Scan for the cell matching the given text and deliver its [X, Y] coordinate at center. 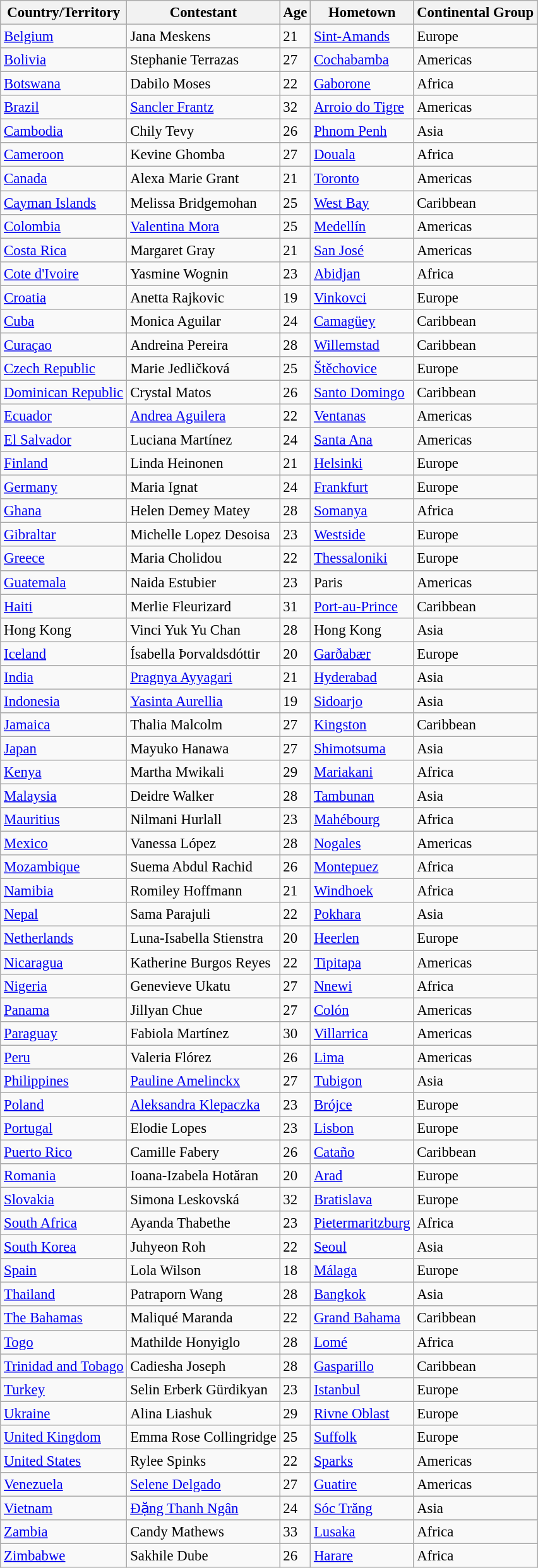
Peru [64, 1057]
Japan [64, 748]
Merlie Fleurizard [203, 606]
Mahébourg [362, 820]
Maliqué Maranda [203, 1319]
Pragnya Ayyagari [203, 678]
Cayman Islands [64, 203]
Istanbul [362, 1389]
Tipitapa [362, 962]
Alexa Marie Grant [203, 179]
Guatire [362, 1485]
Puerto Rico [64, 1152]
Bangkok [362, 1295]
Emma Rose Collingridge [203, 1437]
Contestant [203, 13]
Bratislava [362, 1200]
33 [296, 1532]
Ísabella Þorvaldsdóttir [203, 654]
Katherine Burgos Reyes [203, 962]
Cadiesha Joseph [203, 1366]
Alina Liashuk [203, 1413]
Colón [362, 1010]
Naida Estubier [203, 582]
Nicaragua [64, 962]
Bolivia [64, 60]
Sint-Amands [362, 37]
Venezuela [64, 1485]
Cote d'Ivoire [64, 273]
Tambunan [362, 796]
Ukraine [64, 1413]
Michelle Lopez Desoisa [203, 535]
Romania [64, 1176]
Rivne Oblast [362, 1413]
Kingston [362, 725]
Elodie Lopes [203, 1128]
Curaçao [64, 345]
Pietermaritzburg [362, 1223]
Togo [64, 1342]
Nepal [64, 915]
Villarrica [362, 1033]
Medellín [362, 226]
Costa Rica [64, 250]
Finland [64, 464]
Turkey [64, 1389]
Greece [64, 559]
Paris [362, 582]
Genevieve Ukatu [203, 986]
Thailand [64, 1295]
30 [296, 1033]
Pokhara [362, 915]
Santa Ana [362, 440]
Port-au-Prince [362, 606]
Chily Tevy [203, 131]
Croatia [64, 297]
Nogales [362, 844]
Gaborone [362, 84]
Age [296, 13]
Haiti [64, 606]
Stephanie Terrazas [203, 60]
Thessaloniki [362, 559]
Camagüey [362, 321]
Selene Delgado [203, 1485]
Grand Bahama [362, 1319]
Anetta Rajkovic [203, 297]
Cataño [362, 1152]
Namibia [64, 891]
Ecuador [64, 416]
Gasparillo [362, 1366]
Heerlen [362, 938]
Continental Group [475, 13]
Country/Territory [64, 13]
Deidre Walker [203, 796]
Sparks [362, 1461]
Valeria Flórez [203, 1057]
Ioana-Izabela Hotăran [203, 1176]
The Bahamas [64, 1319]
Sama Parajuli [203, 915]
Paraguay [64, 1033]
Vietnam [64, 1508]
Vanessa López [203, 844]
Hometown [362, 13]
Simona Leskovská [203, 1200]
Windhoek [362, 891]
Lusaka [362, 1532]
Vinci Yuk Yu Chan [203, 630]
Margaret Gray [203, 250]
Sóc Trăng [362, 1508]
Lisbon [362, 1128]
Somanya [362, 511]
San José [362, 250]
Crystal Matos [203, 392]
Germany [64, 488]
Maria Cholidou [203, 559]
Monica Aguilar [203, 321]
Yasmine Wognin [203, 273]
El Salvador [64, 440]
Panama [64, 1010]
Suema Abdul Rachid [203, 867]
Luna-Isabella Stienstra [203, 938]
Belgium [64, 37]
Valentina Mora [203, 226]
Marie Jedličková [203, 369]
Zambia [64, 1532]
Poland [64, 1104]
Mathilde Honyiglo [203, 1342]
Colombia [64, 226]
Nigeria [64, 986]
South Africa [64, 1223]
Jana Meskens [203, 37]
Westside [362, 535]
Vinkovci [362, 297]
Nilmani Hurlall [203, 820]
Pauline Amelinckx [203, 1081]
Hyderabad [362, 678]
Camille Fabery [203, 1152]
Đặng Thanh Ngân [203, 1508]
Harare [362, 1556]
Suffolk [362, 1437]
Arroio do Tigre [362, 107]
Maria Ignat [203, 488]
Netherlands [64, 938]
Štěchovice [362, 369]
Indonesia [64, 701]
Ayanda Thabethe [203, 1223]
Jillyan Chue [203, 1010]
Juhyeon Roh [203, 1247]
Fabiola Martínez [203, 1033]
Lomé [362, 1342]
Cameroon [64, 155]
Helsinki [362, 464]
Cuba [64, 321]
Lola Wilson [203, 1271]
Shimotsuma [362, 748]
18 [296, 1271]
Melissa Bridgemohan [203, 203]
Toronto [362, 179]
Yasinta Aurellia [203, 701]
Candy Mathews [203, 1532]
Brazil [64, 107]
Nnewi [362, 986]
Jamaica [64, 725]
West Bay [362, 203]
Montepuez [362, 867]
Ghana [64, 511]
Helen Demey Matey [203, 511]
Kenya [64, 772]
Dabilo Moses [203, 84]
Andrea Aguilera [203, 416]
31 [296, 606]
Seoul [362, 1247]
Garðabær [362, 654]
Sakhile Dube [203, 1556]
Canada [64, 179]
Málaga [362, 1271]
Brójce [362, 1104]
Frankfurt [362, 488]
Dominican Republic [64, 392]
Slovakia [64, 1200]
Malaysia [64, 796]
Abidjan [362, 273]
Aleksandra Klepaczka [203, 1104]
Martha Mwikali [203, 772]
Rylee Spinks [203, 1461]
Willemstad [362, 345]
Arad [362, 1176]
Cambodia [64, 131]
Philippines [64, 1081]
Selin Erberk Gürdikyan [203, 1389]
Santo Domingo [362, 392]
India [64, 678]
Andreina Pereira [203, 345]
Mariakani [362, 772]
Romiley Hoffmann [203, 891]
Portugal [64, 1128]
Kevine Ghomba [203, 155]
Tubigon [362, 1081]
Sancler Frantz [203, 107]
Sidoarjo [362, 701]
Gibraltar [64, 535]
United States [64, 1461]
Mozambique [64, 867]
South Korea [64, 1247]
Zimbabwe [64, 1556]
Iceland [64, 654]
Ventanas [362, 416]
Cochabamba [362, 60]
Patraporn Wang [203, 1295]
Phnom Penh [362, 131]
Trinidad and Tobago [64, 1366]
Thalia Malcolm [203, 725]
Czech Republic [64, 369]
Mayuko Hanawa [203, 748]
Mexico [64, 844]
Luciana Martínez [203, 440]
United Kingdom [64, 1437]
Linda Heinonen [203, 464]
Lima [362, 1057]
Guatemala [64, 582]
Douala [362, 155]
Mauritius [64, 820]
Botswana [64, 84]
Spain [64, 1271]
